Provide the [x, y] coordinate of the cell's center where the given text is located.  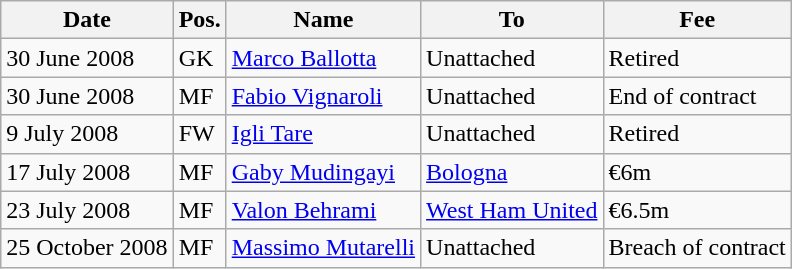
17 July 2008 [87, 172]
Date [87, 20]
23 July 2008 [87, 210]
€6m [697, 172]
Massimo Mutarelli [323, 248]
Igli Tare [323, 134]
Breach of contract [697, 248]
Bologna [512, 172]
End of contract [697, 96]
Fee [697, 20]
25 October 2008 [87, 248]
Gaby Mudingayi [323, 172]
FW [200, 134]
Pos. [200, 20]
GK [200, 58]
To [512, 20]
Fabio Vignaroli [323, 96]
€6.5m [697, 210]
Valon Behrami [323, 210]
West Ham United [512, 210]
Marco Ballotta [323, 58]
Name [323, 20]
9 July 2008 [87, 134]
